Scan for the cell matching the given text and deliver its (X, Y) coordinate at center. 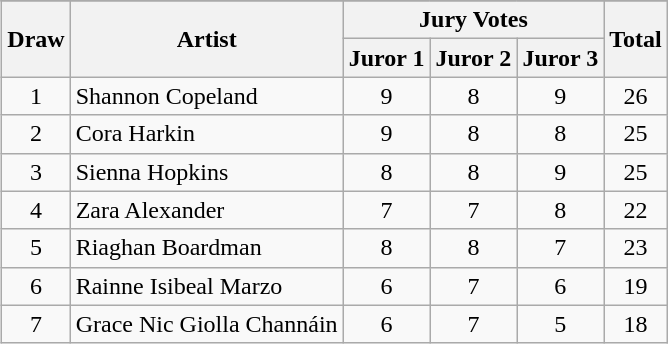
Sienna Hopkins (206, 172)
Artist (206, 39)
19 (636, 286)
Jury Votes (474, 20)
Zara Alexander (206, 210)
26 (636, 96)
Riaghan Boardman (206, 248)
Rainne Isibeal Marzo (206, 286)
Grace Nic Giolla Channáin (206, 324)
Juror 3 (560, 58)
4 (36, 210)
Total (636, 39)
Cora Harkin (206, 134)
23 (636, 248)
18 (636, 324)
2 (36, 134)
Juror 2 (474, 58)
22 (636, 210)
1 (36, 96)
Juror 1 (386, 58)
3 (36, 172)
Shannon Copeland (206, 96)
Draw (36, 39)
